Capture the cell that displays the provided text and extract its [X, Y] central coordinate. 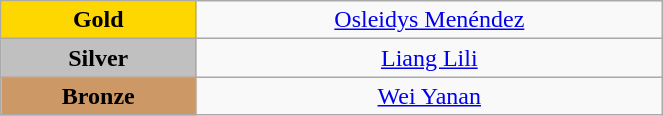
Gold [98, 20]
Liang Lili [430, 58]
Silver [98, 58]
Bronze [98, 96]
Wei Yanan [430, 96]
Osleidys Menéndez [430, 20]
